Scan for the cell matching the given text and deliver its (x, y) coordinate at center. 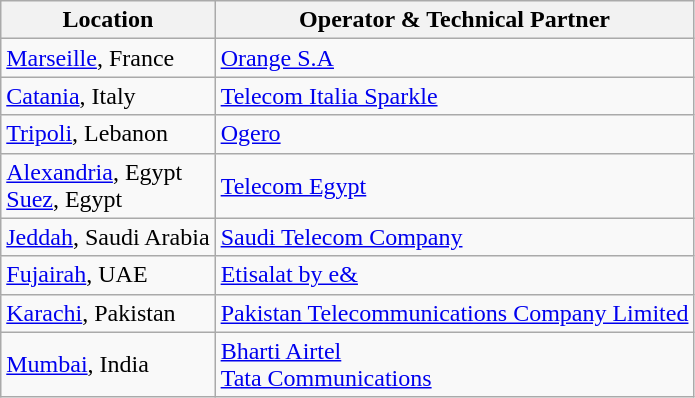
Bharti AirtelTata Communications (454, 364)
Pakistan Telecommunications Company Limited (454, 313)
Fujairah, UAE (108, 275)
Telecom Italia Sparkle (454, 96)
Catania, Italy (108, 96)
Mumbai, India (108, 364)
Karachi, Pakistan (108, 313)
Marseille, France (108, 58)
Jeddah, Saudi Arabia (108, 237)
Operator & Technical Partner (454, 20)
Telecom Egypt (454, 186)
Etisalat by e& (454, 275)
Orange S.A (454, 58)
Alexandria, EgyptSuez, Egypt (108, 186)
Saudi Telecom Company (454, 237)
Location (108, 20)
Ogero (454, 134)
Tripoli, Lebanon (108, 134)
